Output the (X, Y) coordinate of the center of the cell containing the given text.  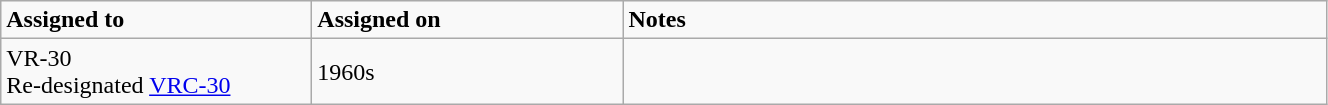
Assigned to (156, 20)
VR-30Re-designated VRC-30 (156, 72)
Notes (975, 20)
1960s (468, 72)
Assigned on (468, 20)
